Scan for the cell matching the given text and deliver its (x, y) coordinate at center. 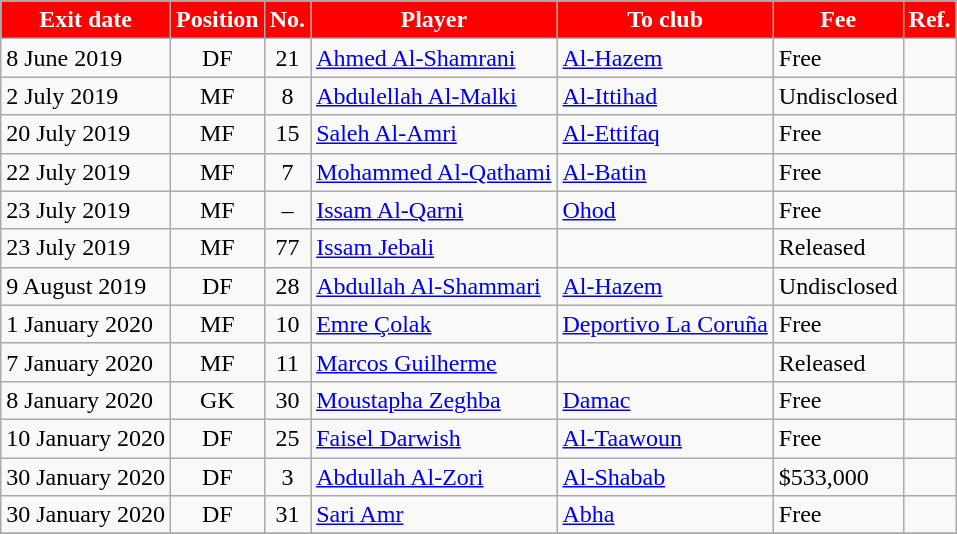
Ref. (930, 20)
11 (287, 362)
7 (287, 172)
Mohammed Al-Qathami (434, 172)
Emre Çolak (434, 324)
10 January 2020 (86, 438)
Sari Amr (434, 515)
Abha (665, 515)
3 (287, 477)
15 (287, 134)
Al-Ettifaq (665, 134)
1 January 2020 (86, 324)
7 January 2020 (86, 362)
Al-Shabab (665, 477)
8 (287, 96)
GK (217, 400)
Issam Al-Qarni (434, 210)
Marcos Guilherme (434, 362)
9 August 2019 (86, 286)
2 July 2019 (86, 96)
Abdullah Al-Zori (434, 477)
Issam Jebali (434, 248)
Moustapha Zeghba (434, 400)
Saleh Al-Amri (434, 134)
Al-Ittihad (665, 96)
Abdullah Al-Shammari (434, 286)
Al-Taawoun (665, 438)
25 (287, 438)
Ohod (665, 210)
30 (287, 400)
Fee (838, 20)
Player (434, 20)
28 (287, 286)
Abdulellah Al-Malki (434, 96)
Ahmed Al-Shamrani (434, 58)
77 (287, 248)
10 (287, 324)
8 January 2020 (86, 400)
31 (287, 515)
Damac (665, 400)
8 June 2019 (86, 58)
21 (287, 58)
Deportivo La Coruña (665, 324)
Faisel Darwish (434, 438)
Al-Batin (665, 172)
20 July 2019 (86, 134)
Position (217, 20)
22 July 2019 (86, 172)
$533,000 (838, 477)
Exit date (86, 20)
– (287, 210)
No. (287, 20)
To club (665, 20)
